Provide the [x, y] coordinate of the cell's center where the given text is located.  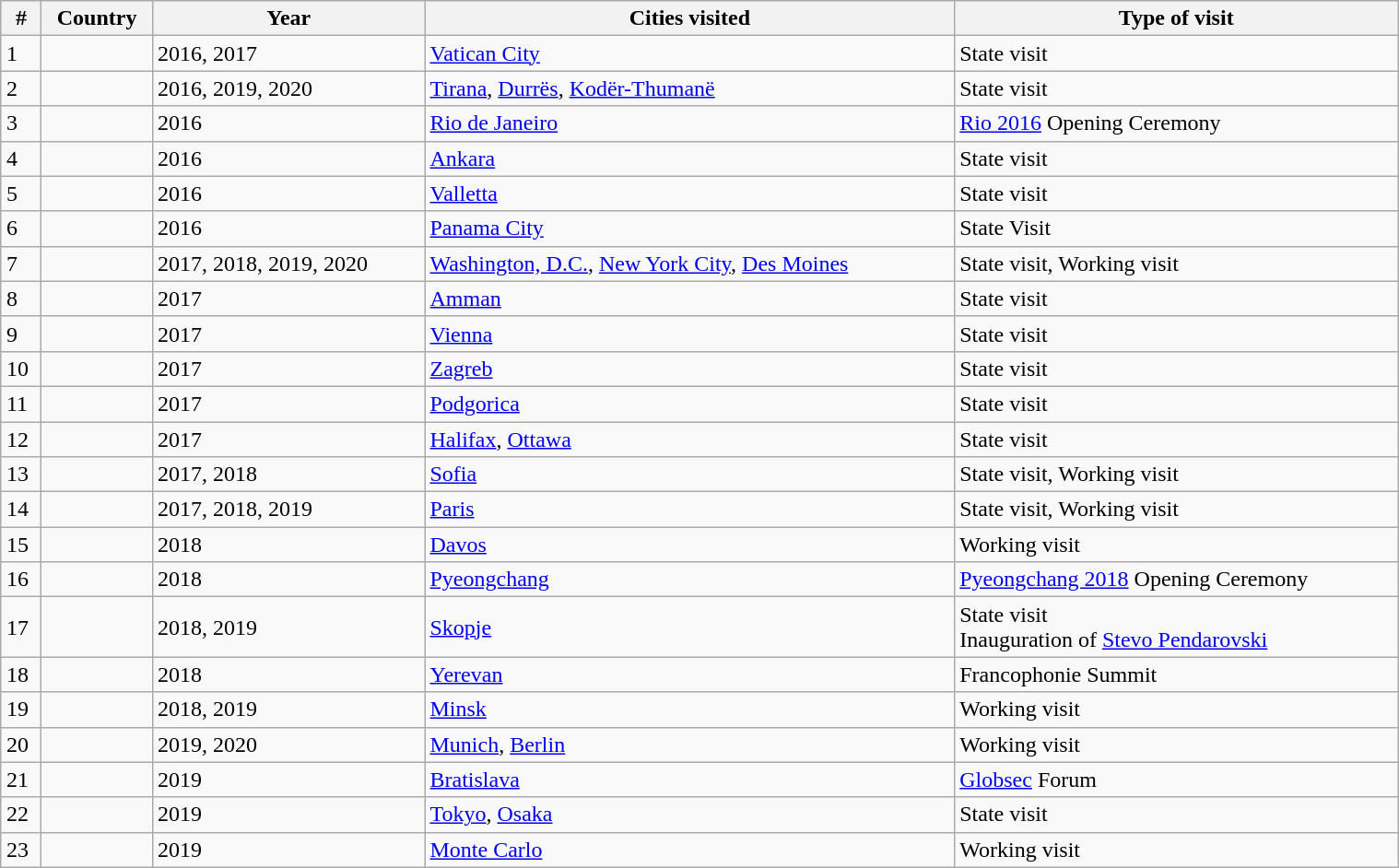
Yerevan [689, 674]
5 [20, 194]
8 [20, 299]
Year [288, 18]
2017, 2018, 2019 [288, 510]
Skopje [689, 627]
1 [20, 53]
# [20, 18]
15 [20, 545]
Minsk [689, 710]
Amman [689, 299]
2 [20, 88]
Sofia [689, 475]
Country [98, 18]
Podgorica [689, 404]
2019, 2020 [288, 745]
Munich, Berlin [689, 745]
13 [20, 475]
State visit Inauguration of Stevo Pendarovski [1176, 627]
Rio 2016 Opening Ceremony [1176, 123]
Globsec Forum [1176, 780]
Zagreb [689, 369]
6 [20, 229]
2016, 2017 [288, 53]
19 [20, 710]
20 [20, 745]
Vatican City [689, 53]
22 [20, 815]
3 [20, 123]
Washington, D.C., New York City, Des Moines [689, 264]
Tokyo, Osaka [689, 815]
16 [20, 580]
23 [20, 850]
2016, 2019, 2020 [288, 88]
Pyeongchang 2018 Opening Ceremony [1176, 580]
9 [20, 334]
Cities visited [689, 18]
Bratislava [689, 780]
State Visit [1176, 229]
Francophonie Summit [1176, 674]
14 [20, 510]
2017, 2018, 2019, 2020 [288, 264]
Type of visit [1176, 18]
Vienna [689, 334]
10 [20, 369]
11 [20, 404]
Tirana, Durrës, Kodër-Thumanë [689, 88]
7 [20, 264]
2017, 2018 [288, 475]
Davos [689, 545]
4 [20, 158]
18 [20, 674]
Halifax, Ottawa [689, 440]
Ankara [689, 158]
Paris [689, 510]
Rio de Janeiro [689, 123]
Monte Carlo [689, 850]
Panama City [689, 229]
Pyeongchang [689, 580]
17 [20, 627]
12 [20, 440]
Valletta [689, 194]
21 [20, 780]
